Extract the [x, y] coordinate from the center of the cell holding the provided text.  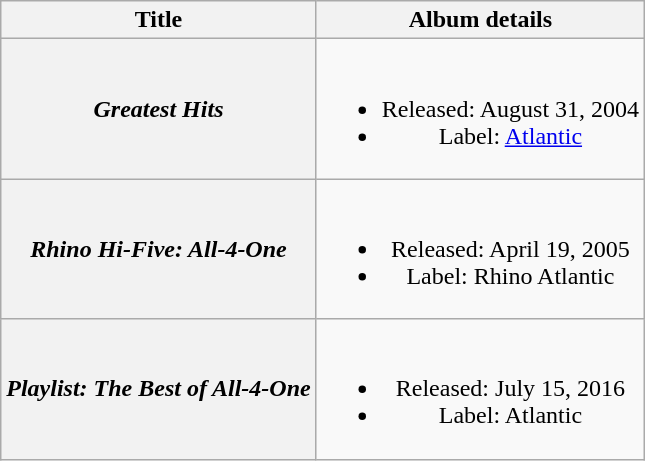
Released: August 31, 2004Label: Atlantic [480, 109]
Released: April 19, 2005Label: Rhino Atlantic [480, 249]
Rhino Hi-Five: All-4-One [158, 249]
Album details [480, 20]
Greatest Hits [158, 109]
Title [158, 20]
Playlist: The Best of All-4-One [158, 389]
Released: July 15, 2016Label: Atlantic [480, 389]
